Output the (X, Y) coordinate of the center of the cell containing the given text.  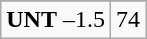
74 (128, 20)
UNT –1.5 (56, 20)
